Provide the [X, Y] coordinate of the cell's center where the given text is located.  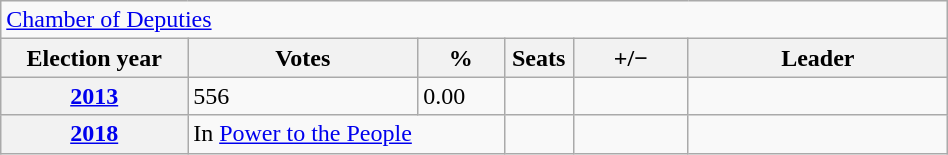
% [461, 58]
Leader [818, 58]
2018 [94, 134]
Votes [303, 58]
+/− [630, 58]
Election year [94, 58]
556 [303, 96]
0.00 [461, 96]
In Power to the People [346, 134]
2013 [94, 96]
Seats [538, 58]
Chamber of Deputies [474, 20]
